Locate the cell with the specified text and output its (x, y) center coordinate. 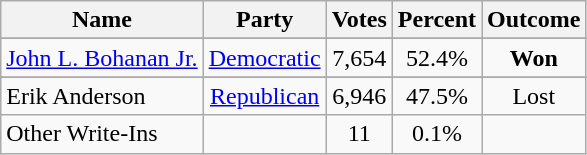
John L. Bohanan Jr. (102, 58)
7,654 (359, 58)
Party (264, 20)
0.1% (436, 134)
Other Write-Ins (102, 134)
Erik Anderson (102, 96)
11 (359, 134)
Percent (436, 20)
Name (102, 20)
Votes (359, 20)
Won (534, 58)
Democratic (264, 58)
47.5% (436, 96)
Lost (534, 96)
Outcome (534, 20)
Republican (264, 96)
52.4% (436, 58)
6,946 (359, 96)
